Scan for the cell matching the given text and deliver its [X, Y] coordinate at center. 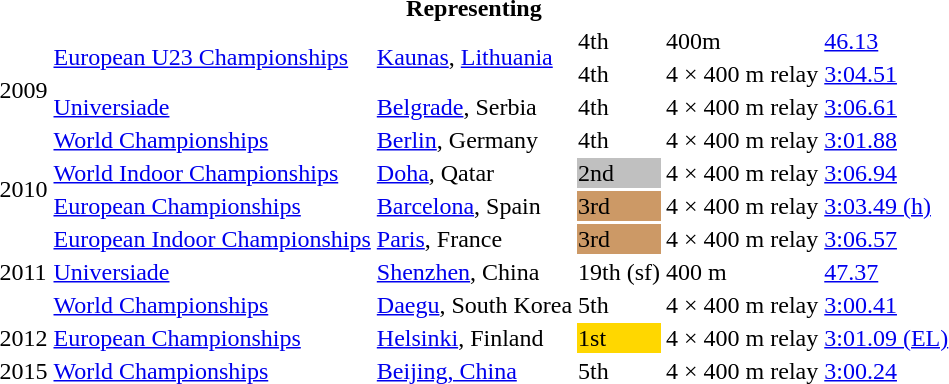
Berlin, Germany [474, 140]
Barcelona, Spain [474, 206]
Doha, Qatar [474, 173]
Belgrade, Serbia [474, 107]
Paris, France [474, 239]
World Indoor Championships [212, 173]
2nd [620, 173]
Daegu, South Korea [474, 305]
400m [742, 41]
400 m [742, 272]
1st [620, 338]
Helsinki, Finland [474, 338]
Kaunas, Lithuania [474, 58]
5th [620, 305]
European Indoor Championships [212, 239]
Shenzhen, China [474, 272]
19th (sf) [620, 272]
European U23 Championships [212, 58]
